Pinpoint the cell where the given text exists, returning its (X, Y) midpoint coordinate. 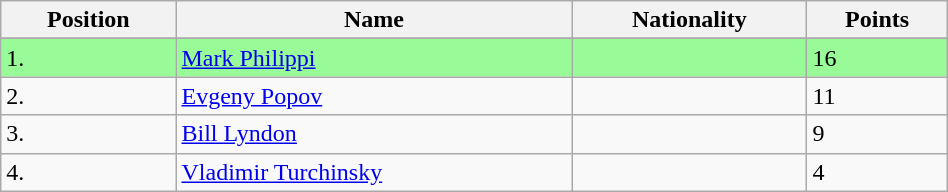
Mark Philippi (374, 58)
Points (877, 20)
Position (88, 20)
1. (88, 58)
Bill Lyndon (374, 134)
16 (877, 58)
4. (88, 172)
Vladimir Turchinsky (374, 172)
Nationality (690, 20)
9 (877, 134)
4 (877, 172)
11 (877, 96)
3. (88, 134)
2. (88, 96)
Evgeny Popov (374, 96)
Name (374, 20)
